Pinpoint the cell where the given text exists, returning its [x, y] midpoint coordinate. 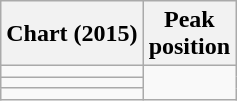
Chart (2015) [72, 34]
Peakposition [189, 34]
